For the text-containing cell, return its midpoint in [x, y] coordinate format. 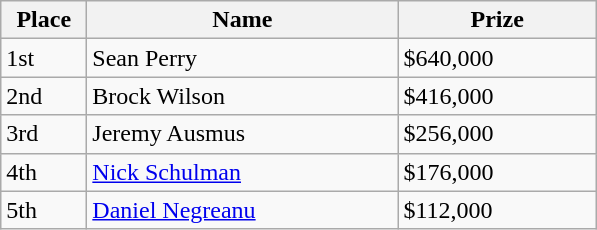
4th [44, 172]
$176,000 [498, 172]
Brock Wilson [242, 96]
5th [44, 210]
2nd [44, 96]
$416,000 [498, 96]
Jeremy Ausmus [242, 134]
1st [44, 58]
$640,000 [498, 58]
Daniel Negreanu [242, 210]
Name [242, 20]
$112,000 [498, 210]
$256,000 [498, 134]
Nick Schulman [242, 172]
Prize [498, 20]
3rd [44, 134]
Place [44, 20]
Sean Perry [242, 58]
